Scan for the cell matching the given text and deliver its [x, y] coordinate at center. 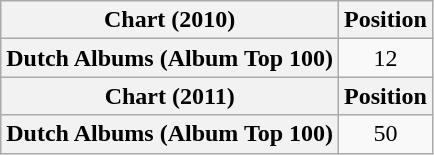
Chart (2010) [170, 20]
50 [386, 134]
12 [386, 58]
Chart (2011) [170, 96]
